Return the (X, Y) coordinate for the center point of the cell that contains the specified text.  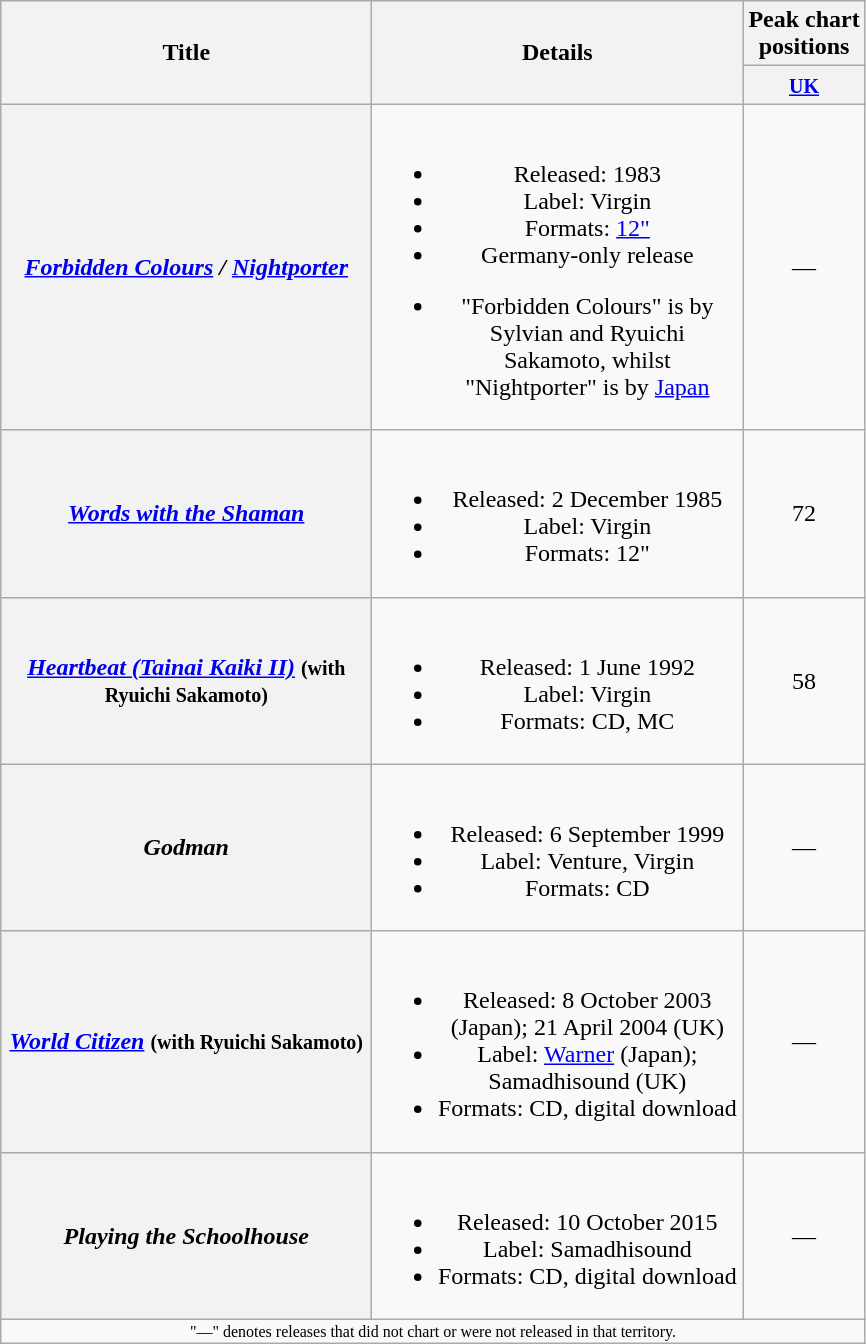
Heartbeat (Tainai Kaiki II) (with Ryuichi Sakamoto) (186, 680)
72 (804, 514)
Playing the Schoolhouse (186, 1236)
58 (804, 680)
Forbidden Colours / Nightporter (186, 267)
World Citizen (with Ryuichi Sakamoto) (186, 1042)
Title (186, 52)
Released: 1 June 1992Label: VirginFormats: CD, MC (558, 680)
Words with the Shaman (186, 514)
Released: 2 December 1985Label: VirginFormats: 12" (558, 514)
Released: 6 September 1999Label: Venture, VirginFormats: CD (558, 848)
"—" denotes releases that did not chart or were not released in that territory. (433, 1331)
Details (558, 52)
Released: 10 October 2015Label: SamadhisoundFormats: CD, digital download (558, 1236)
Peak chartpositions (804, 34)
Released: 8 October 2003 (Japan); 21 April 2004 (UK)Label: Warner (Japan); Samadhisound (UK)Formats: CD, digital download (558, 1042)
Godman (186, 848)
Released: 1983Label: VirginFormats: 12"Germany-only release"Forbidden Colours" is by Sylvian and Ryuichi Sakamoto, whilst "Nightporter" is by Japan (558, 267)
UK (804, 85)
